Return the (x, y) coordinate for the center point of the cell that contains the specified text.  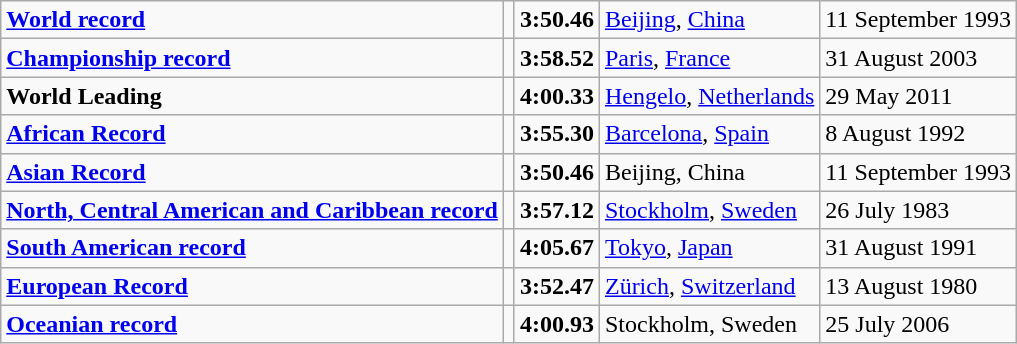
Championship record (252, 58)
13 August 1980 (918, 286)
Asian Record (252, 172)
African Record (252, 134)
South American record (252, 248)
3:58.52 (556, 58)
World Leading (252, 96)
31 August 1991 (918, 248)
North, Central American and Caribbean record (252, 210)
Oceanian record (252, 324)
3:52.47 (556, 286)
8 August 1992 (918, 134)
4:05.67 (556, 248)
4:00.93 (556, 324)
3:57.12 (556, 210)
25 July 2006 (918, 324)
3:55.30 (556, 134)
31 August 2003 (918, 58)
4:00.33 (556, 96)
World record (252, 20)
Tokyo, Japan (709, 248)
26 July 1983 (918, 210)
Paris, France (709, 58)
Zürich, Switzerland (709, 286)
29 May 2011 (918, 96)
Barcelona, Spain (709, 134)
Hengelo, Netherlands (709, 96)
European Record (252, 286)
